Identify which cell holds the provided text, then report its [x, y] central coordinate. 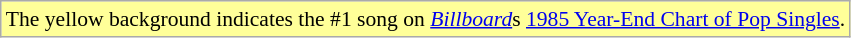
The yellow background indicates the #1 song on Billboards 1985 Year-End Chart of Pop Singles. [426, 19]
